For the text-containing cell, return its midpoint in [X, Y] coordinate format. 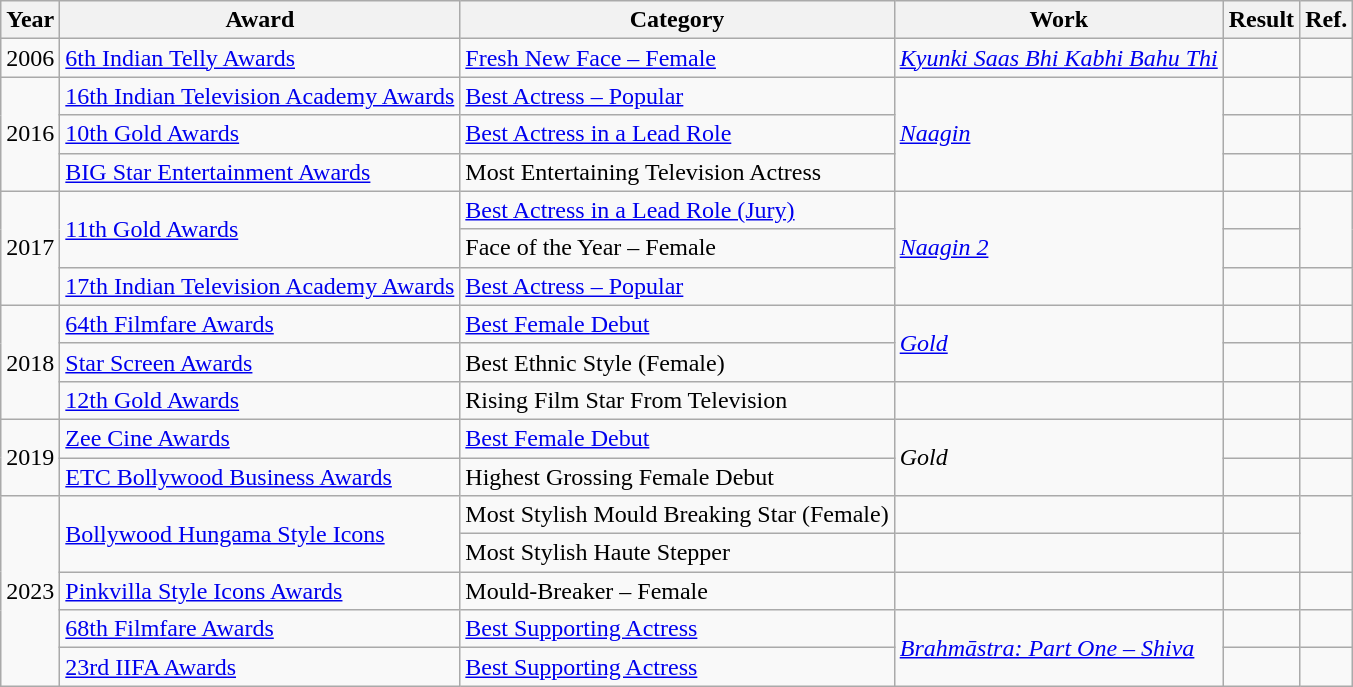
Rising Film Star From Television [677, 400]
2016 [30, 134]
Zee Cine Awards [260, 438]
2018 [30, 362]
17th Indian Television Academy Awards [260, 286]
Mould-Breaker – Female [677, 591]
Bollywood Hungama Style Icons [260, 534]
Work [1058, 20]
Category [677, 20]
23rd IIFA Awards [260, 667]
11th Gold Awards [260, 229]
Face of the Year – Female [677, 248]
2017 [30, 248]
Most Entertaining Television Actress [677, 172]
Highest Grossing Female Debut [677, 477]
2019 [30, 457]
10th Gold Awards [260, 134]
16th Indian Television Academy Awards [260, 96]
2006 [30, 58]
64th Filmfare Awards [260, 324]
Kyunki Saas Bhi Kabhi Bahu Thi [1058, 58]
Naagin [1058, 134]
Brahmāstra: Part One – Shiva [1058, 648]
Best Actress in a Lead Role (Jury) [677, 210]
Naagin 2 [1058, 248]
Fresh New Face – Female [677, 58]
Year [30, 20]
Pinkvilla Style Icons Awards [260, 591]
BIG Star Entertainment Awards [260, 172]
6th Indian Telly Awards [260, 58]
12th Gold Awards [260, 400]
Best Ethnic Style (Female) [677, 362]
Best Actress in a Lead Role [677, 134]
Award [260, 20]
Result [1261, 20]
Most Stylish Haute Stepper [677, 553]
2023 [30, 591]
ETC Bollywood Business Awards [260, 477]
Ref. [1326, 20]
Star Screen Awards [260, 362]
68th Filmfare Awards [260, 629]
Most Stylish Mould Breaking Star (Female) [677, 515]
